From the cell containing the given text, extract its center point as (x, y) coordinate. 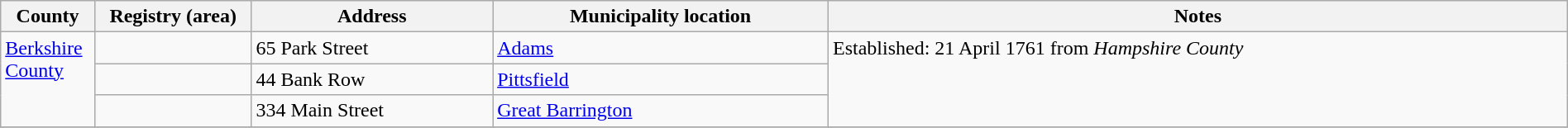
334 Main Street (372, 111)
Notes (1198, 17)
Registry (area) (172, 17)
Berkshire County (48, 79)
44 Bank Row (372, 79)
Adams (661, 48)
65 Park Street (372, 48)
Address (372, 17)
Pittsfield (661, 79)
County (48, 17)
Great Barrington (661, 111)
Municipality location (661, 17)
Established: 21 April 1761 from Hampshire County (1198, 79)
